Search for the cell housing the specified text and yield its [x, y] center coordinate. 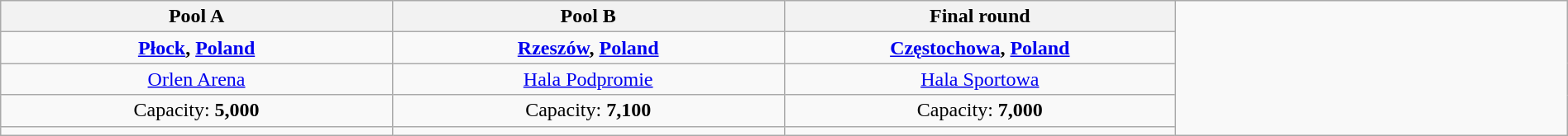
Hala Podpromie [588, 79]
Capacity: 5,000 [197, 110]
Pool B [588, 16]
Capacity: 7,000 [980, 110]
Hala Sportowa [980, 79]
Rzeszów, Poland [588, 48]
Pool A [197, 16]
Capacity: 7,100 [588, 110]
Płock, Poland [197, 48]
Orlen Arena [197, 79]
Częstochowa, Poland [980, 48]
Final round [980, 16]
